For the text-containing cell, return its midpoint in (X, Y) coordinate format. 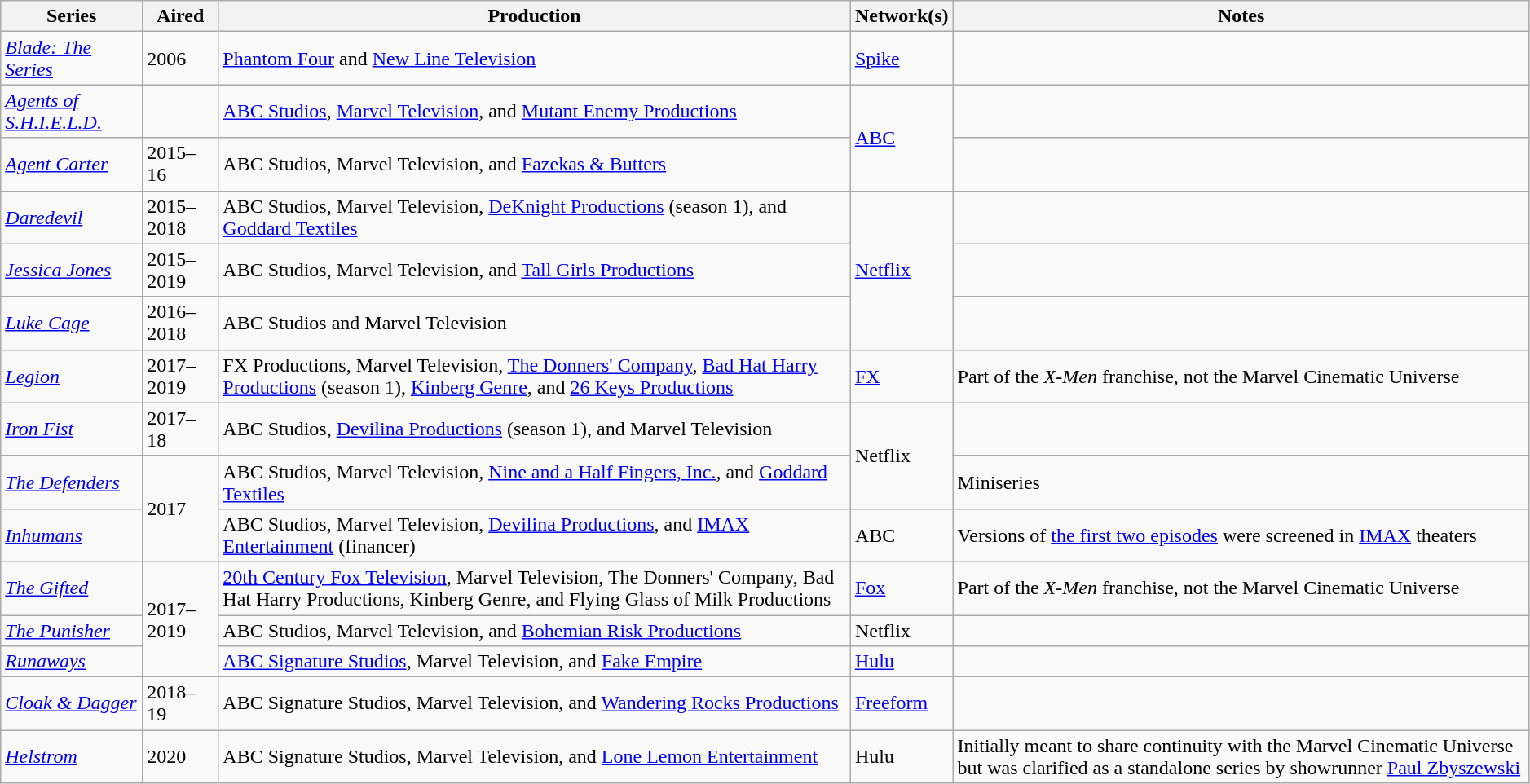
FX (902, 377)
Daredevil (72, 217)
2018–19 (181, 704)
Phantom Four and New Line Television (535, 59)
The Gifted (72, 588)
ABC Studios, Marvel Television, and Fazekas & Butters (535, 165)
FX Productions, Marvel Television, The Donners' Company, Bad Hat Harry Productions (season 1), Kinberg Genre, and 26 Keys Productions (535, 377)
Jessica Jones (72, 271)
Agent Carter (72, 165)
ABC Signature Studios, Marvel Television, and Lone Lemon Entertainment (535, 756)
2015–2019 (181, 271)
2017 (181, 509)
2016–2018 (181, 323)
Agents of S.H.I.E.L.D. (72, 111)
Cloak & Dagger (72, 704)
Aired (181, 16)
ABC Signature Studios, Marvel Television, and Fake Empire (535, 662)
2015–16 (181, 165)
The Punisher (72, 630)
ABC Studios, Marvel Television, and Mutant Enemy Productions (535, 111)
The Defenders (72, 482)
Fox (902, 588)
Freeform (902, 704)
2020 (181, 756)
2017–18 (181, 429)
Runaways (72, 662)
Legion (72, 377)
ABC Signature Studios, Marvel Television, and Wandering Rocks Productions (535, 704)
Notes (1241, 16)
Spike (902, 59)
Series (72, 16)
Miniseries (1241, 482)
Initially meant to share continuity with the Marvel Cinematic Universe but was clarified as a standalone series by showrunner Paul Zbyszewski (1241, 756)
Helstrom (72, 756)
ABC Studios, Marvel Television, Nine and a Half Fingers, Inc., and Goddard Textiles (535, 482)
2006 (181, 59)
2015–2018 (181, 217)
ABC Studios, Marvel Television, and Bohemian Risk Productions (535, 630)
Iron Fist (72, 429)
Network(s) (902, 16)
ABC Studios and Marvel Television (535, 323)
Production (535, 16)
Versions of the first two episodes were screened in IMAX theaters (1241, 535)
20th Century Fox Television, Marvel Television, The Donners' Company, Bad Hat Harry Productions, Kinberg Genre, and Flying Glass of Milk Productions (535, 588)
ABC Studios, Devilina Productions (season 1), and Marvel Television (535, 429)
Luke Cage (72, 323)
ABC Studios, Marvel Television, Devilina Productions, and IMAX Entertainment (financer) (535, 535)
Inhumans (72, 535)
ABC Studios, Marvel Television, DeKnight Productions (season 1), and Goddard Textiles (535, 217)
Blade: The Series (72, 59)
ABC Studios, Marvel Television, and Tall Girls Productions (535, 271)
